Return the (x, y) coordinate for the center point of the cell that contains the specified text.  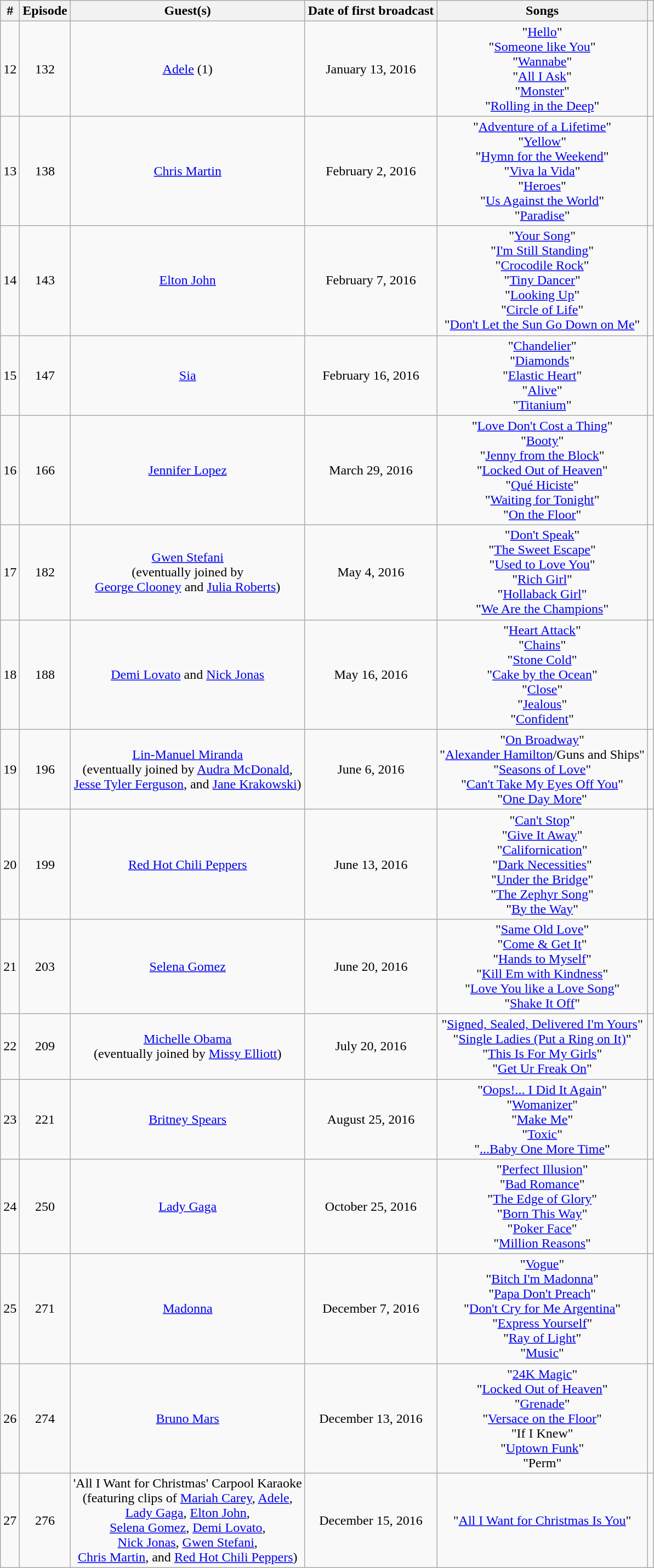
"Vogue" "Bitch I'm Madonna" "Papa Don't Preach" "Don't Cry for Me Argentina" "Express Yourself" "Ray of Light" "Music" (543, 1309)
Bruno Mars (187, 1418)
196 (45, 769)
February 2, 2016 (371, 171)
Jennifer Lopez (187, 470)
13 (10, 171)
August 25, 2016 (371, 1119)
147 (45, 375)
14 (10, 281)
May 16, 2016 (371, 674)
23 (10, 1119)
Britney Spears (187, 1119)
January 13, 2016 (371, 69)
Red Hot Chili Peppers (187, 864)
"Hello" "Someone like You" "Wannabe" "All I Ask" "Monster" "Rolling in the Deep" (543, 69)
"All I Want for Christmas Is You" (543, 1521)
276 (45, 1521)
Lady Gaga (187, 1206)
Madonna (187, 1309)
22 (10, 1046)
"Love Don't Cost a Thing" "Booty" "Jenny from the Block" "Locked Out of Heaven" "Qué Hiciste" "Waiting for Tonight" "On the Floor" (543, 470)
March 29, 2016 (371, 470)
December 13, 2016 (371, 1418)
143 (45, 281)
"Heart Attack" "Chains" "Stone Cold" "Cake by the Ocean" "Close" "Jealous" "Confident" (543, 674)
Michelle Obama(eventually joined by Missy Elliott) (187, 1046)
"Chandelier" "Diamonds" "Elastic Heart" "Alive" "Titanium" (543, 375)
203 (45, 966)
25 (10, 1309)
182 (45, 572)
"Adventure of a Lifetime" "Yellow" "Hymn for the Weekend" "Viva la Vida" "Heroes" "Us Against the World" "Paradise" (543, 171)
Adele (1) (187, 69)
February 7, 2016 (371, 281)
"Your Song" "I'm Still Standing" "Crocodile Rock" "Tiny Dancer" "Looking Up" "Circle of Life" "Don't Let the Sun Go Down on Me" (543, 281)
"Same Old Love" "Come & Get It" "Hands to Myself" "Kill Em with Kindness" "Love You like a Love Song" "Shake It Off" (543, 966)
December 7, 2016 (371, 1309)
"Perfect Illusion" "Bad Romance" "The Edge of Glory" "Born This Way" "Poker Face" "Million Reasons" (543, 1206)
"Signed, Sealed, Delivered I'm Yours" "Single Ladies (Put a Ring on It)" "This Is For My Girls" "Get Ur Freak On" (543, 1046)
February 16, 2016 (371, 375)
Selena Gomez (187, 966)
19 (10, 769)
Guest(s) (187, 11)
July 20, 2016 (371, 1046)
"On Broadway" "Alexander Hamilton/Guns and Ships" "Seasons of Love" "Can't Take My Eyes Off You" "One Day More" (543, 769)
166 (45, 470)
Demi Lovato and Nick Jonas (187, 674)
Episode (45, 11)
December 15, 2016 (371, 1521)
Lin-Manuel Miranda (eventually joined by Audra McDonald, Jesse Tyler Ferguson, and Jane Krakowski) (187, 769)
Songs (543, 11)
"24K Magic" "Locked Out of Heaven" "Grenade" "Versace on the Floor" "If I Knew" "Uptown Funk" "Perm" (543, 1418)
24 (10, 1206)
221 (45, 1119)
132 (45, 69)
Date of first broadcast (371, 11)
15 (10, 375)
26 (10, 1418)
21 (10, 966)
# (10, 11)
June 13, 2016 (371, 864)
274 (45, 1418)
Elton John (187, 281)
271 (45, 1309)
Chris Martin (187, 171)
12 (10, 69)
June 6, 2016 (371, 769)
Gwen Stefani(eventually joined byGeorge Clooney and Julia Roberts) (187, 572)
27 (10, 1521)
188 (45, 674)
209 (45, 1046)
October 25, 2016 (371, 1206)
"Can't Stop" "Give It Away" "Californication" "Dark Necessities" "Under the Bridge" "The Zephyr Song" "By the Way" (543, 864)
"Don't Speak" "The Sweet Escape" "Used to Love You" "Rich Girl" "Hollaback Girl" "We Are the Champions" (543, 572)
May 4, 2016 (371, 572)
Sia (187, 375)
"Oops!... I Did It Again" "Womanizer" "Make Me" "Toxic" "...Baby One More Time" (543, 1119)
18 (10, 674)
250 (45, 1206)
June 20, 2016 (371, 966)
138 (45, 171)
199 (45, 864)
17 (10, 572)
20 (10, 864)
16 (10, 470)
